Scan for the cell matching the given text and deliver its [x, y] coordinate at center. 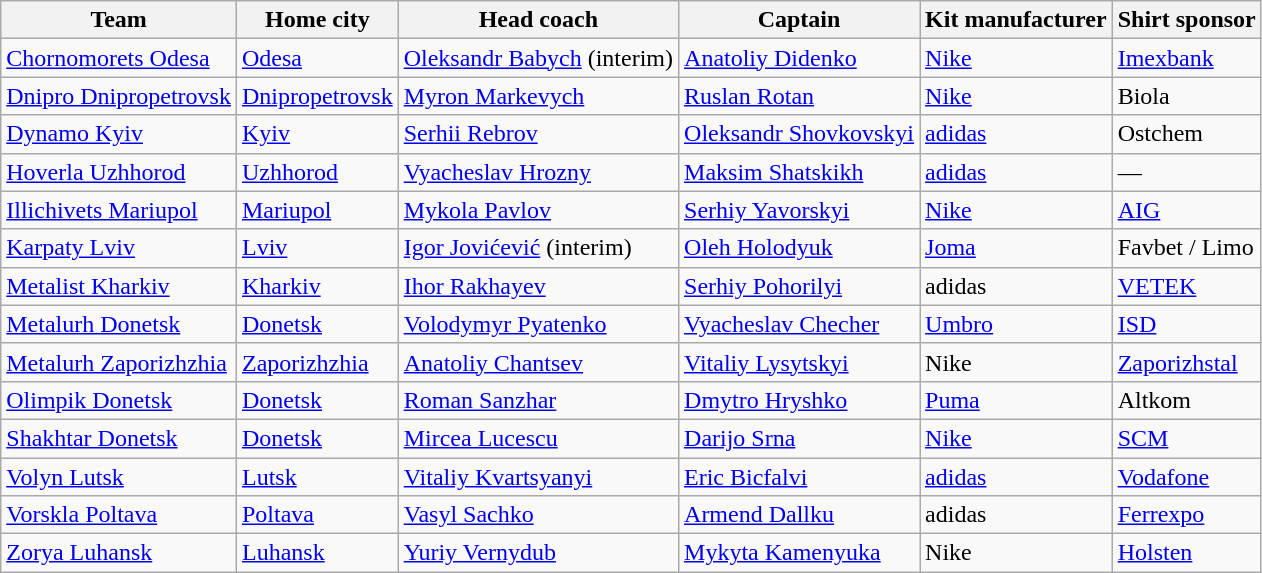
Oleksandr Shovkovskyi [800, 134]
Kit manufacturer [1016, 20]
Metalurh Zaporizhzhia [119, 362]
Metalist Kharkiv [119, 286]
Holsten [1186, 553]
Uzhhorod [317, 172]
Zaporizhstal [1186, 362]
Ruslan Rotan [800, 96]
Imexbank [1186, 58]
Luhansk [317, 553]
Head coach [538, 20]
Captain [800, 20]
Biola [1186, 96]
Darijo Srna [800, 438]
Team [119, 20]
Yuriy Vernydub [538, 553]
Vitaliy Lysytskyi [800, 362]
Poltava [317, 515]
Shakhtar Donetsk [119, 438]
Vorskla Poltava [119, 515]
Umbro [1016, 324]
Karpaty Lviv [119, 248]
Serhiy Pohorilyi [800, 286]
Zaporizhzhia [317, 362]
Eric Bicfalvi [800, 477]
AIG [1186, 210]
Puma [1016, 400]
Igor Jovićević (interim) [538, 248]
Hoverla Uzhhorod [119, 172]
Vyacheslav Checher [800, 324]
Armend Dallku [800, 515]
Odesa [317, 58]
Kyiv [317, 134]
Ferrexpo [1186, 515]
Anatoliy Chantsev [538, 362]
VETEK [1186, 286]
ISD [1186, 324]
Lutsk [317, 477]
Shirt sponsor [1186, 20]
Metalurh Donetsk [119, 324]
Vyacheslav Hrozny [538, 172]
Dnipro Dnipropetrovsk [119, 96]
Altkom [1186, 400]
Favbet / Limo [1186, 248]
Serhiy Yavorskyi [800, 210]
— [1186, 172]
Vasyl Sachko [538, 515]
Volyn Lutsk [119, 477]
Anatoliy Didenko [800, 58]
Dynamo Kyiv [119, 134]
Mykyta Kamenyuka [800, 553]
Maksim Shatskikh [800, 172]
Volodymyr Pyatenko [538, 324]
Ihor Rakhayev [538, 286]
Dnipropetrovsk [317, 96]
Dmytro Hryshko [800, 400]
Mariupol [317, 210]
Mykola Pavlov [538, 210]
Olimpik Donetsk [119, 400]
Oleh Holodyuk [800, 248]
Vodafone [1186, 477]
Home city [317, 20]
Lviv [317, 248]
Illichivets Mariupol [119, 210]
Roman Sanzhar [538, 400]
Kharkiv [317, 286]
Zorya Luhansk [119, 553]
Vitaliy Kvartsyanyi [538, 477]
Myron Markevych [538, 96]
SCM [1186, 438]
Oleksandr Babych (interim) [538, 58]
Joma [1016, 248]
Mircea Lucescu [538, 438]
Chornomorets Odesa [119, 58]
Serhii Rebrov [538, 134]
Ostchem [1186, 134]
